Output the [x, y] coordinate of the center of the cell containing the given text.  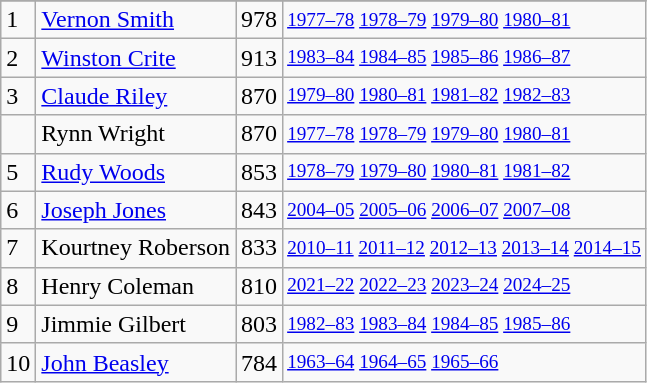
853 [260, 172]
3 [18, 96]
Kourtney Roberson [136, 248]
1 [18, 20]
Claude Riley [136, 96]
810 [260, 286]
843 [260, 210]
2021–22 2022–23 2023–24 2024–25 [464, 286]
6 [18, 210]
784 [260, 362]
2004–05 2005–06 2006–07 2007–08 [464, 210]
Rudy Woods [136, 172]
7 [18, 248]
978 [260, 20]
1978–79 1979–80 1980–81 1981–82 [464, 172]
Vernon Smith [136, 20]
Joseph Jones [136, 210]
Winston Crite [136, 58]
2 [18, 58]
1979–80 1980–81 1981–82 1982–83 [464, 96]
1963–64 1964–65 1965–66 [464, 362]
2010–11 2011–12 2012–13 2013–14 2014–15 [464, 248]
1982–83 1983–84 1984–85 1985–86 [464, 324]
Henry Coleman [136, 286]
10 [18, 362]
Jimmie Gilbert [136, 324]
8 [18, 286]
803 [260, 324]
Rynn Wright [136, 134]
9 [18, 324]
913 [260, 58]
1983–84 1984–85 1985–86 1986–87 [464, 58]
5 [18, 172]
833 [260, 248]
John Beasley [136, 362]
